Determine the [X, Y] coordinate at the center of the cell enclosing the given text.  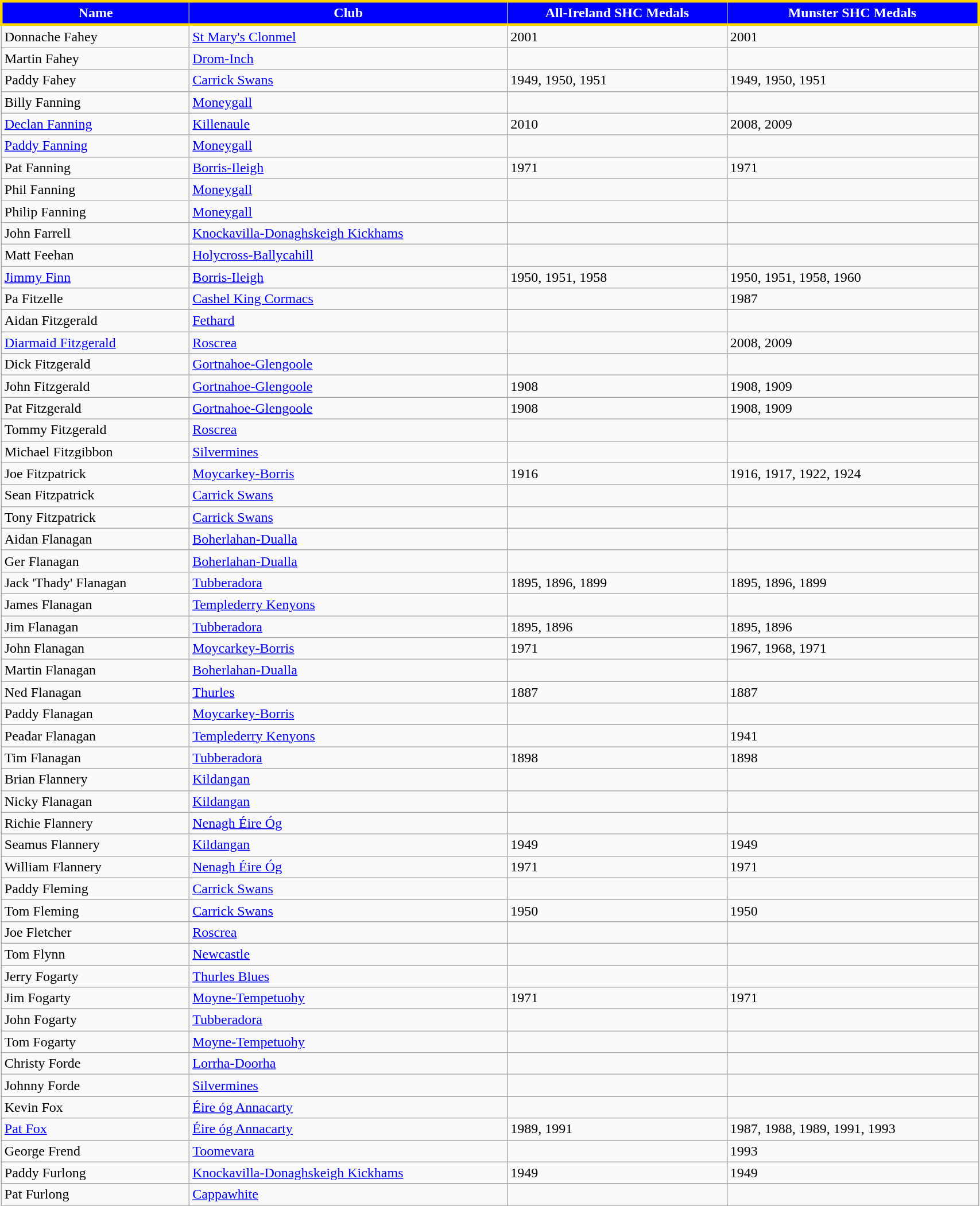
Philip Fanning [95, 211]
William Flannery [95, 867]
Jim Flanagan [95, 626]
Jim Fogarty [95, 998]
1987, 1988, 1989, 1991, 1993 [853, 1129]
1967, 1968, 1971 [853, 649]
St Mary's Clonmel [348, 36]
2010 [618, 124]
Paddy Flanagan [95, 714]
Tim Flanagan [95, 758]
Pat Fitzgerald [95, 408]
Cappawhite [348, 1195]
John Fogarty [95, 1020]
Martin Flanagan [95, 670]
Munster SHC Medals [853, 13]
Seamus Flannery [95, 845]
Thurles [348, 692]
1941 [853, 736]
Aidan Flanagan [95, 539]
Kevin Fox [95, 1107]
Declan Fanning [95, 124]
All-Ireland SHC Medals [618, 13]
Joe Fletcher [95, 932]
Michael Fitzgibbon [95, 452]
Donnache Fahey [95, 36]
Holycross-Ballycahill [348, 255]
Pa Fitzelle [95, 299]
Paddy Fanning [95, 146]
Dick Fitzgerald [95, 364]
Pat Furlong [95, 1195]
Phil Fanning [95, 189]
Tom Flynn [95, 954]
1993 [853, 1151]
Tom Fleming [95, 910]
Thurles Blues [348, 976]
Brian Flannery [95, 780]
Christy Forde [95, 1064]
Club [348, 13]
Jerry Fogarty [95, 976]
Killenaule [348, 124]
1916, 1917, 1922, 1924 [853, 474]
Joe Fitzpatrick [95, 474]
Lorrha-Doorha [348, 1064]
John Farrell [95, 233]
Cashel King Cormacs [348, 299]
Richie Flannery [95, 823]
Name [95, 13]
1950, 1951, 1958 [618, 277]
Jimmy Finn [95, 277]
Diarmaid Fitzgerald [95, 343]
Paddy Furlong [95, 1173]
Ger Flanagan [95, 561]
Jack 'Thady' Flanagan [95, 583]
George Frend [95, 1151]
1987 [853, 299]
Martin Fahey [95, 59]
Tony Fitzpatrick [95, 517]
Nicky Flanagan [95, 801]
Sean Fitzpatrick [95, 495]
Ned Flanagan [95, 692]
Newcastle [348, 954]
Peadar Flanagan [95, 736]
Toomevara [348, 1151]
Paddy Fahey [95, 80]
1916 [618, 474]
Tom Fogarty [95, 1042]
Tommy Fitzgerald [95, 430]
Matt Feehan [95, 255]
Drom-Inch [348, 59]
James Flanagan [95, 604]
Johnny Forde [95, 1085]
1950, 1951, 1958, 1960 [853, 277]
John Flanagan [95, 649]
Aidan Fitzgerald [95, 321]
Paddy Fleming [95, 889]
1989, 1991 [618, 1129]
Fethard [348, 321]
Billy Fanning [95, 102]
Pat Fanning [95, 168]
John Fitzgerald [95, 386]
Pat Fox [95, 1129]
